From the cell containing the given text, extract its center point as [X, Y] coordinate. 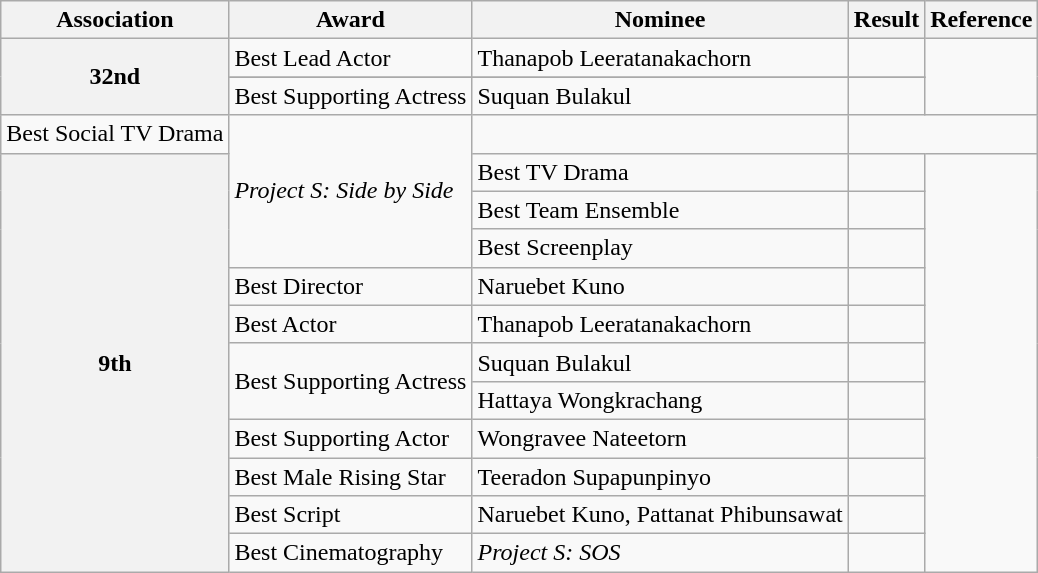
Result [886, 20]
Naruebet Kuno, Pattanat Phibunsawat [660, 515]
Association [115, 20]
Hattaya Wongkrachang [660, 400]
Nominee [660, 20]
Award [350, 20]
Naruebet Kuno [660, 286]
Best Male Rising Star [350, 477]
Best Script [350, 515]
Best Lead Actor [350, 58]
Wongravee Nateetorn [660, 438]
32nd [115, 77]
Best TV Drama [660, 172]
Best Cinematography [350, 553]
Best Director [350, 286]
Best Team Ensemble [660, 210]
Project S: Side by Side [350, 191]
Best Supporting Actor [350, 438]
9th [115, 362]
Best Actor [350, 324]
Best Screenplay [660, 248]
Reference [982, 20]
Teeradon Supapunpinyo [660, 477]
Project S: SOS [660, 553]
Best Social TV Drama [115, 134]
